Pinpoint the cell where the given text exists, returning its [X, Y] midpoint coordinate. 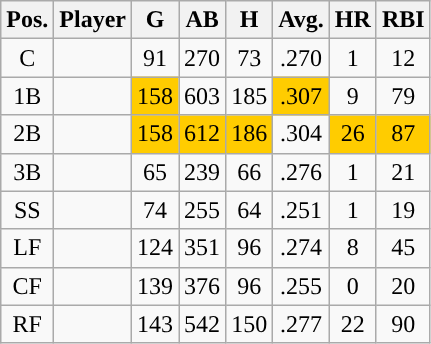
73 [250, 58]
HR [352, 20]
22 [352, 324]
91 [156, 58]
66 [250, 172]
.255 [302, 286]
270 [202, 58]
150 [250, 324]
.274 [302, 248]
87 [403, 134]
351 [202, 248]
.304 [302, 134]
Player [93, 20]
19 [403, 210]
AB [202, 20]
RBI [403, 20]
139 [156, 286]
SS [28, 210]
RF [28, 324]
1B [28, 96]
186 [250, 134]
.276 [302, 172]
9 [352, 96]
2B [28, 134]
CF [28, 286]
.251 [302, 210]
0 [352, 286]
8 [352, 248]
45 [403, 248]
G [156, 20]
90 [403, 324]
612 [202, 134]
12 [403, 58]
376 [202, 286]
Avg. [302, 20]
26 [352, 134]
.307 [302, 96]
21 [403, 172]
74 [156, 210]
.270 [302, 58]
C [28, 58]
Pos. [28, 20]
124 [156, 248]
603 [202, 96]
185 [250, 96]
255 [202, 210]
20 [403, 286]
.277 [302, 324]
64 [250, 210]
65 [156, 172]
LF [28, 248]
542 [202, 324]
239 [202, 172]
H [250, 20]
3B [28, 172]
143 [156, 324]
79 [403, 96]
